Provide the (x, y) coordinate of the cell's center where the given text is located.  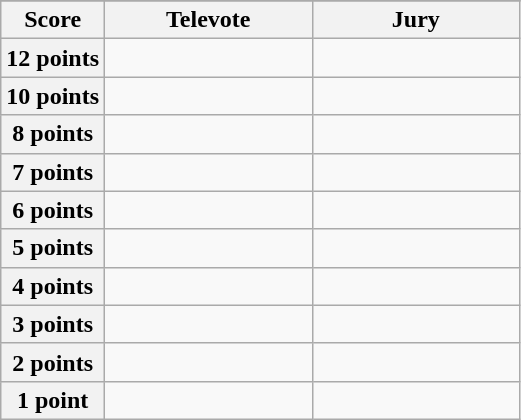
10 points (53, 96)
Jury (416, 20)
5 points (53, 248)
Score (53, 20)
8 points (53, 134)
6 points (53, 210)
3 points (53, 324)
1 point (53, 400)
Televote (209, 20)
7 points (53, 172)
2 points (53, 362)
4 points (53, 286)
12 points (53, 58)
